Determine the [x, y] coordinate at the center of the cell enclosing the given text.  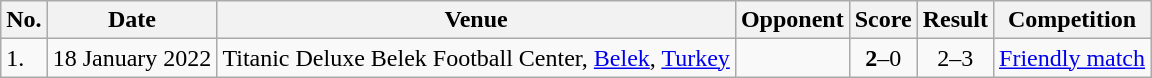
Score [883, 20]
Opponent [792, 20]
No. [24, 20]
18 January 2022 [132, 58]
Competition [1072, 20]
Date [132, 20]
Friendly match [1072, 58]
2–3 [955, 58]
Titanic Deluxe Belek Football Center, Belek, Turkey [476, 58]
Venue [476, 20]
Result [955, 20]
2–0 [883, 58]
1. [24, 58]
